Find where the given text appears and provide that cell's center as (X, Y) coordinate. 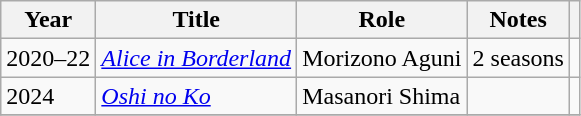
Morizono Aguni (382, 58)
2020–22 (48, 58)
Notes (518, 20)
Year (48, 20)
2 seasons (518, 58)
Role (382, 20)
Title (196, 20)
Oshi no Ko (196, 96)
Masanori Shima (382, 96)
2024 (48, 96)
Alice in Borderland (196, 58)
